Output the [x, y] coordinate of the center of the cell containing the given text.  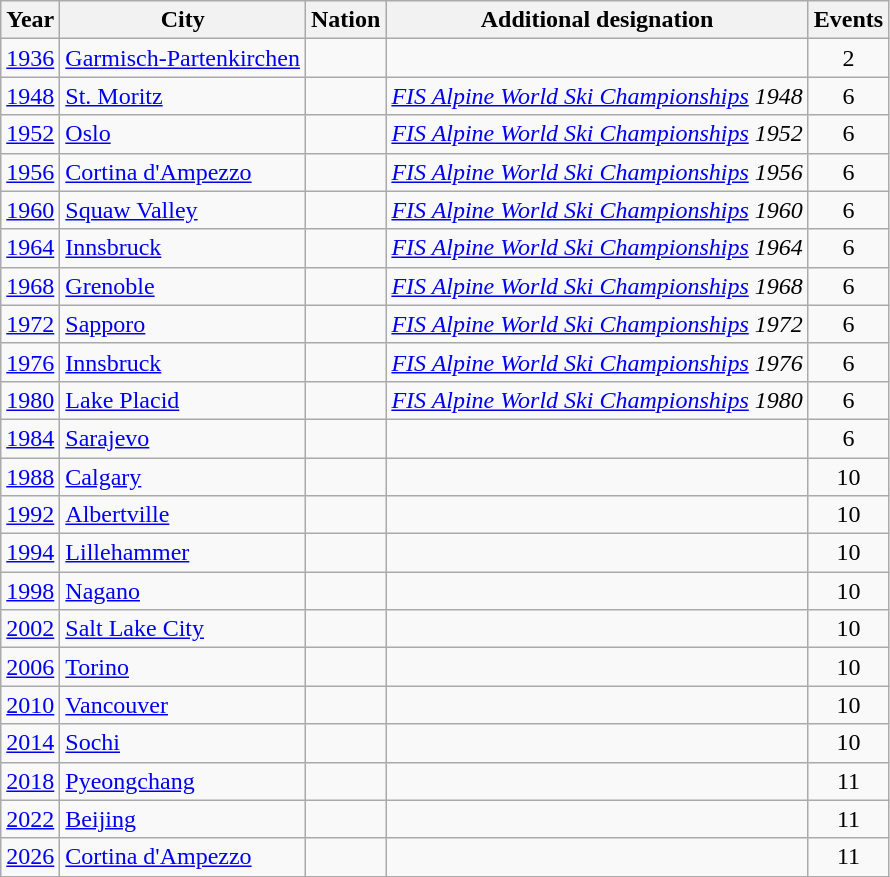
Albertville [183, 515]
Squaw Valley [183, 210]
Sarajevo [183, 438]
FIS Alpine World Ski Championships 1960 [597, 210]
Nation [345, 20]
1988 [30, 477]
Beijing [183, 819]
FIS Alpine World Ski Championships 1952 [597, 134]
1998 [30, 591]
Oslo [183, 134]
Additional designation [597, 20]
FIS Alpine World Ski Championships 1968 [597, 286]
City [183, 20]
Garmisch-Partenkirchen [183, 58]
St. Moritz [183, 96]
FIS Alpine World Ski Championships 1972 [597, 324]
FIS Alpine World Ski Championships 1956 [597, 172]
Nagano [183, 591]
1994 [30, 553]
2002 [30, 629]
Torino [183, 667]
Grenoble [183, 286]
1960 [30, 210]
Calgary [183, 477]
2006 [30, 667]
1992 [30, 515]
Sochi [183, 743]
Vancouver [183, 705]
FIS Alpine World Ski Championships 1976 [597, 362]
1952 [30, 134]
1980 [30, 400]
2 [848, 58]
2010 [30, 705]
1956 [30, 172]
FIS Alpine World Ski Championships 1964 [597, 248]
1976 [30, 362]
1984 [30, 438]
2026 [30, 857]
1968 [30, 286]
Lillehammer [183, 553]
Salt Lake City [183, 629]
1964 [30, 248]
2022 [30, 819]
1936 [30, 58]
2014 [30, 743]
Events [848, 20]
2018 [30, 781]
1972 [30, 324]
FIS Alpine World Ski Championships 1980 [597, 400]
Year [30, 20]
Pyeongchang [183, 781]
Sapporo [183, 324]
FIS Alpine World Ski Championships 1948 [597, 96]
1948 [30, 96]
Lake Placid [183, 400]
